Capture the cell that displays the provided text and extract its (X, Y) central coordinate. 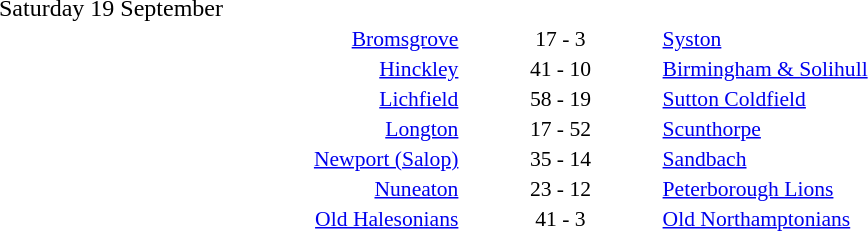
17 - 52 (560, 128)
35 - 14 (560, 158)
23 - 12 (560, 188)
41 - 10 (560, 68)
17 - 3 (560, 38)
58 - 19 (560, 98)
